Capture the cell that displays the provided text and extract its [x, y] central coordinate. 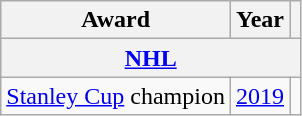
2019 [260, 96]
Year [260, 20]
Award [116, 20]
Stanley Cup champion [116, 96]
NHL [151, 58]
